Determine the (X, Y) coordinate at the center of the cell enclosing the given text.  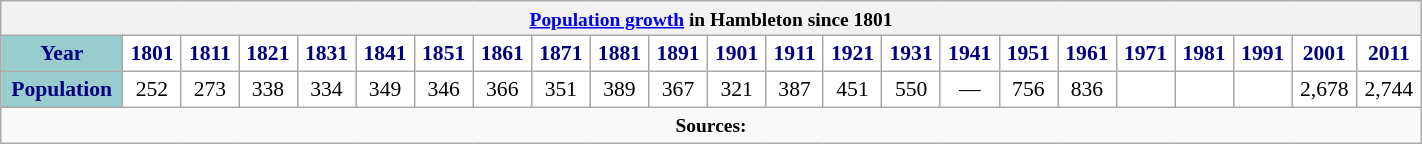
252 (152, 90)
1831 (326, 54)
1881 (620, 54)
273 (210, 90)
1941 (970, 54)
1911 (794, 54)
Year (62, 54)
389 (620, 90)
1871 (562, 54)
351 (562, 90)
367 (678, 90)
338 (268, 90)
1861 (502, 54)
Population growth in Hambleton since 1801 (711, 18)
366 (502, 90)
550 (912, 90)
1921 (852, 54)
349 (386, 90)
2,744 (1390, 90)
2,678 (1324, 90)
2001 (1324, 54)
1851 (444, 54)
1971 (1146, 54)
1801 (152, 54)
334 (326, 90)
1981 (1204, 54)
1891 (678, 54)
1951 (1028, 54)
Population (62, 90)
321 (736, 90)
1841 (386, 54)
451 (852, 90)
756 (1028, 90)
— (970, 90)
1931 (912, 54)
Sources: (711, 126)
387 (794, 90)
1811 (210, 54)
1821 (268, 54)
1991 (1262, 54)
2011 (1390, 54)
836 (1088, 90)
1901 (736, 54)
1961 (1088, 54)
346 (444, 90)
